Return [X, Y] of the center of cell containing provided text 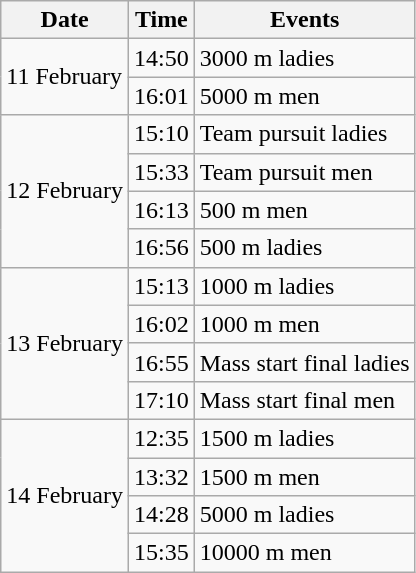
5000 m men [304, 96]
15:13 [161, 286]
12:35 [161, 438]
5000 m ladies [304, 515]
1500 m men [304, 477]
Mass start final men [304, 400]
17:10 [161, 400]
14 February [65, 495]
500 m men [304, 210]
15:35 [161, 553]
16:01 [161, 96]
12 February [65, 191]
16:02 [161, 324]
16:55 [161, 362]
3000 m ladies [304, 58]
1000 m men [304, 324]
13 February [65, 343]
14:50 [161, 58]
15:33 [161, 172]
Date [65, 20]
16:56 [161, 248]
11 February [65, 77]
Mass start final ladies [304, 362]
1500 m ladies [304, 438]
Time [161, 20]
13:32 [161, 477]
1000 m ladies [304, 286]
14:28 [161, 515]
10000 m men [304, 553]
15:10 [161, 134]
16:13 [161, 210]
Team pursuit men [304, 172]
500 m ladies [304, 248]
Events [304, 20]
Team pursuit ladies [304, 134]
